Return (X, Y) of the center of cell containing provided text 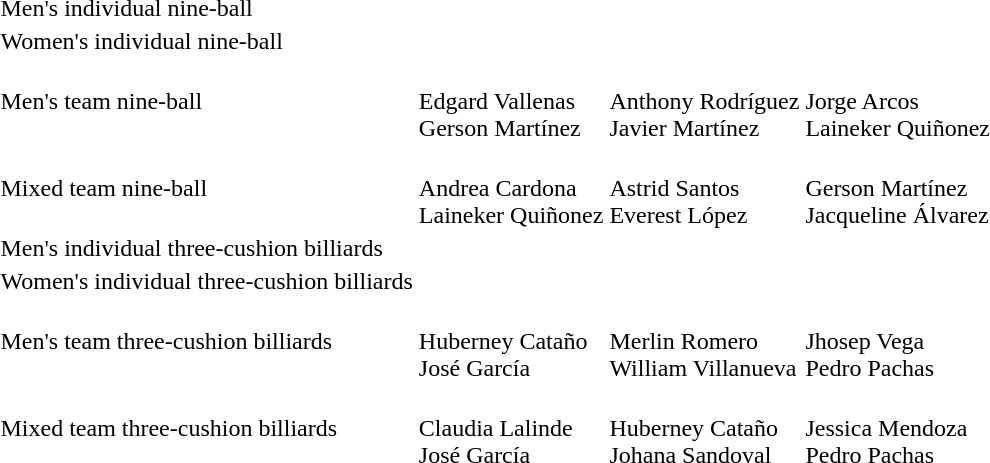
Huberney CatañoJosé García (511, 341)
Merlin RomeroWilliam Villanueva (704, 341)
Andrea CardonaLaineker Quiñonez (511, 188)
Astrid SantosEverest López (704, 188)
Anthony RodríguezJavier Martínez (704, 101)
Edgard VallenasGerson Martínez (511, 101)
